Return the [x, y] coordinate for the center point of the cell that contains the specified text.  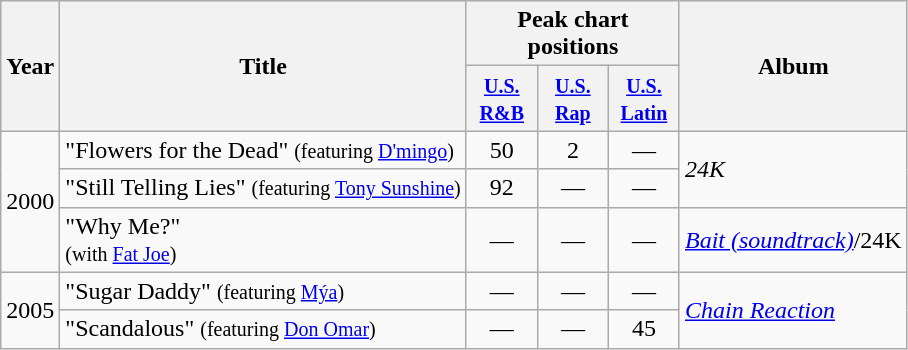
Chain Reaction [793, 310]
U.S. Latin [644, 98]
"Scandalous" (featuring Don Omar) [263, 329]
Peak chart positions [572, 34]
"Flowers for the Dead" (featuring D'mingo) [263, 150]
"Still Telling Lies" (featuring Tony Sunshine) [263, 188]
U.S. Rap [572, 98]
50 [502, 150]
24K [793, 169]
Album [793, 66]
92 [502, 188]
U.S. R&B [502, 98]
"Sugar Daddy" (featuring Mýa) [263, 291]
"Why Me?"(with Fat Joe) [263, 240]
2005 [30, 310]
Title [263, 66]
2000 [30, 202]
Bait (soundtrack)/24K [793, 240]
2 [572, 150]
45 [644, 329]
Year [30, 66]
